Find where the given text appears and provide that cell's center as (X, Y) coordinate. 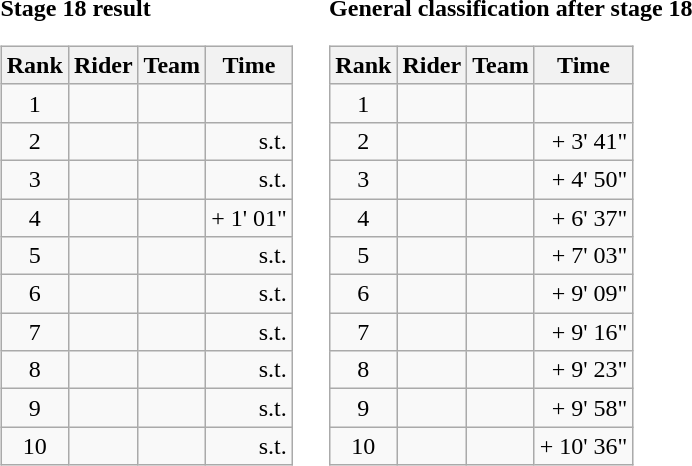
+ 3' 41" (584, 141)
+ 1' 01" (250, 217)
+ 9' 16" (584, 332)
+ 10' 36" (584, 446)
+ 9' 58" (584, 408)
+ 9' 09" (584, 294)
+ 7' 03" (584, 256)
+ 4' 50" (584, 179)
+ 9' 23" (584, 370)
+ 6' 37" (584, 217)
